Capture the cell that displays the provided text and extract its [x, y] central coordinate. 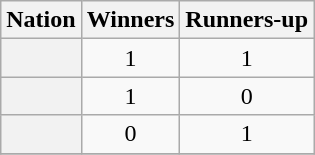
Runners-up [247, 20]
Winners [130, 20]
Nation [41, 20]
